Find where the given text appears and provide that cell's center as [x, y] coordinate. 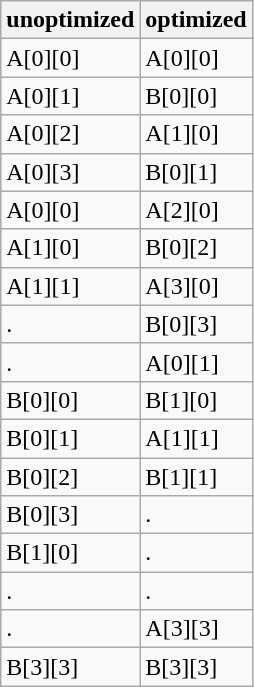
A[0][2] [70, 134]
optimized [196, 20]
A[3][3] [196, 629]
A[3][0] [196, 286]
A[2][0] [196, 210]
B[1][1] [196, 477]
A[0][3] [70, 172]
unoptimized [70, 20]
